Pinpoint the cell where the given text exists, returning its (x, y) midpoint coordinate. 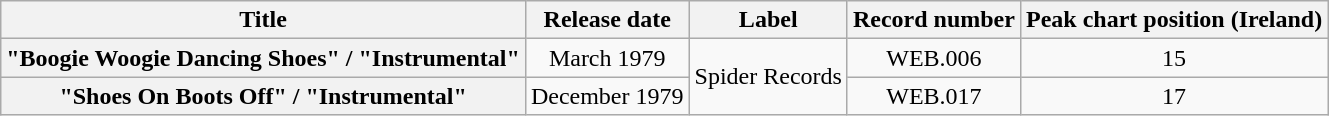
Title (264, 20)
Release date (607, 20)
"Boogie Woogie Dancing Shoes" / "Instrumental" (264, 58)
December 1979 (607, 96)
Label (768, 20)
Spider Records (768, 77)
Record number (934, 20)
WEB.006 (934, 58)
"Shoes On Boots Off" / "Instrumental" (264, 96)
WEB.017 (934, 96)
Peak chart position (Ireland) (1174, 20)
17 (1174, 96)
March 1979 (607, 58)
15 (1174, 58)
